Search for the cell housing the specified text and yield its (X, Y) center coordinate. 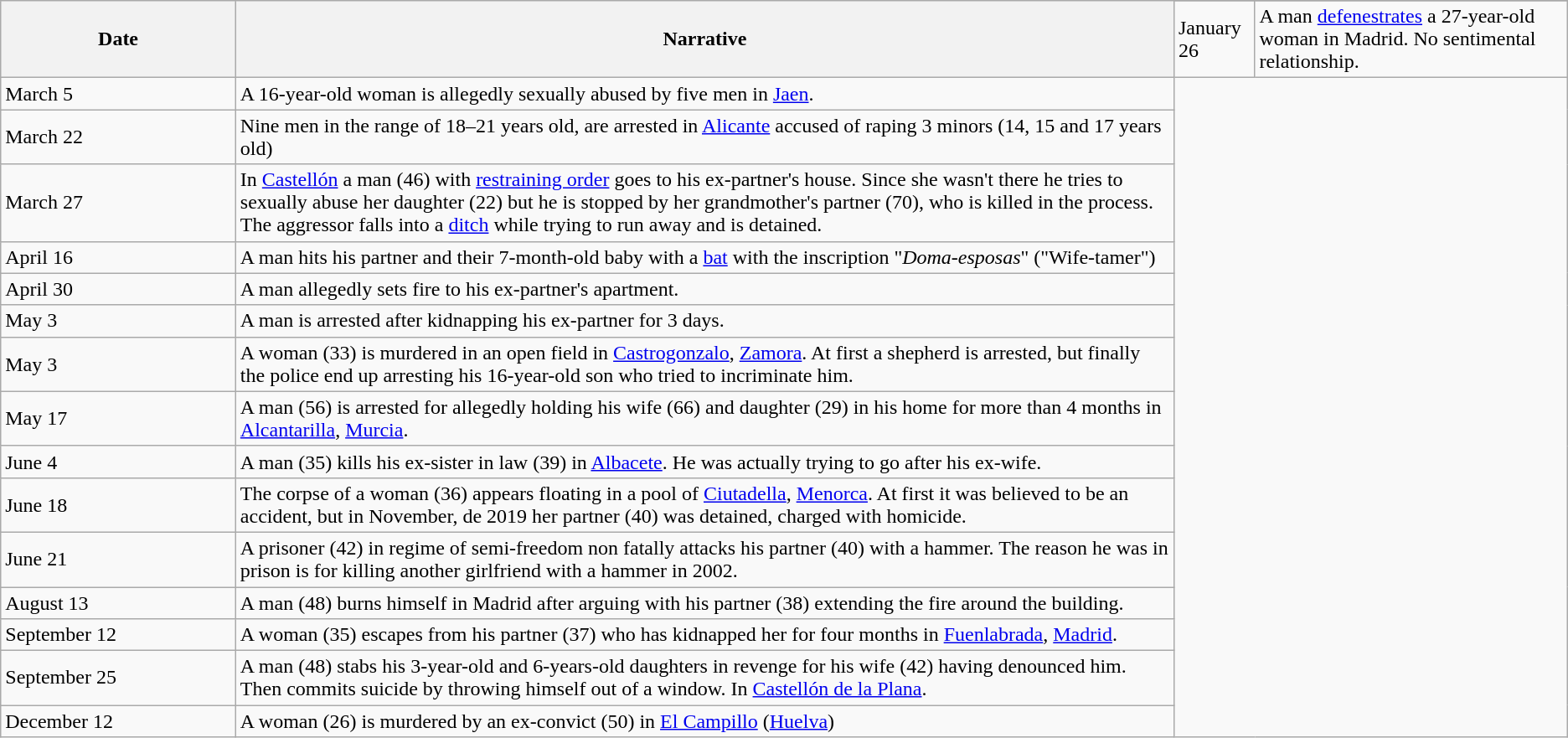
A man defenestrates a 27-year-old woman in Madrid. No sentimental relationship. (1411, 39)
A man (56) is arrested for allegedly holding his wife (66) and daughter (29) in his home for more than 4 months in Alcantarilla, Murcia. (704, 419)
May 17 (119, 419)
A man is arrested after kidnapping his ex-partner for 3 days. (704, 321)
March 5 (119, 94)
Nine men in the range of 18–21 years old, are arrested in Alicante accused of raping 3 minors (14, 15 and 17 years old) (704, 137)
March 27 (119, 203)
September 25 (119, 679)
June 18 (119, 504)
A man hits his partner and their 7-month-old baby with a bat with the inscription "Doma-esposas" ("Wife-tamer") (704, 257)
A woman (35) escapes from his partner (37) who has kidnapped her for four months in Fuenlabrada, Madrid. (704, 635)
March 22 (119, 137)
A 16-year-old woman is allegedly sexually abused by five men in Jaen. (704, 94)
January 26 (1214, 39)
June 4 (119, 462)
Date (119, 39)
April 16 (119, 257)
Narrative (704, 39)
September 12 (119, 635)
June 21 (119, 560)
A man allegedly sets fire to his ex-partner's apartment. (704, 289)
A woman (26) is murdered by an ex-convict (50) in El Campillo (Huelva) (704, 721)
August 13 (119, 602)
April 30 (119, 289)
A man (35) kills his ex-sister in law (39) in Albacete. He was actually trying to go after his ex-wife. (704, 462)
December 12 (119, 721)
A man (48) burns himself in Madrid after arguing with his partner (38) extending the fire around the building. (704, 602)
